Extract the (X, Y) coordinate from the center of the cell holding the provided text.  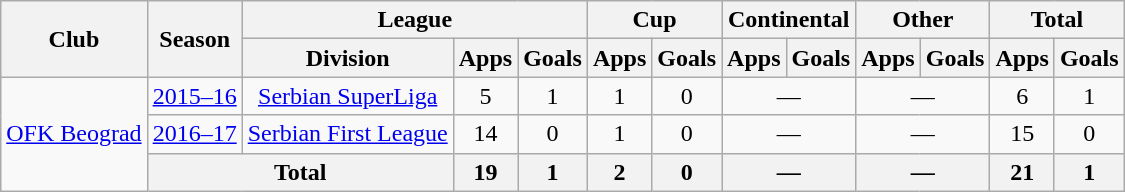
14 (485, 134)
Division (348, 58)
Cup (654, 20)
15 (1022, 134)
5 (485, 96)
2 (619, 172)
Continental (789, 20)
Other (923, 20)
OFK Beograd (74, 134)
Season (194, 39)
2015–16 (194, 96)
Club (74, 39)
Serbian SuperLiga (348, 96)
6 (1022, 96)
21 (1022, 172)
Serbian First League (348, 134)
2016–17 (194, 134)
League (414, 20)
19 (485, 172)
